For the text-containing cell, return its midpoint in [x, y] coordinate format. 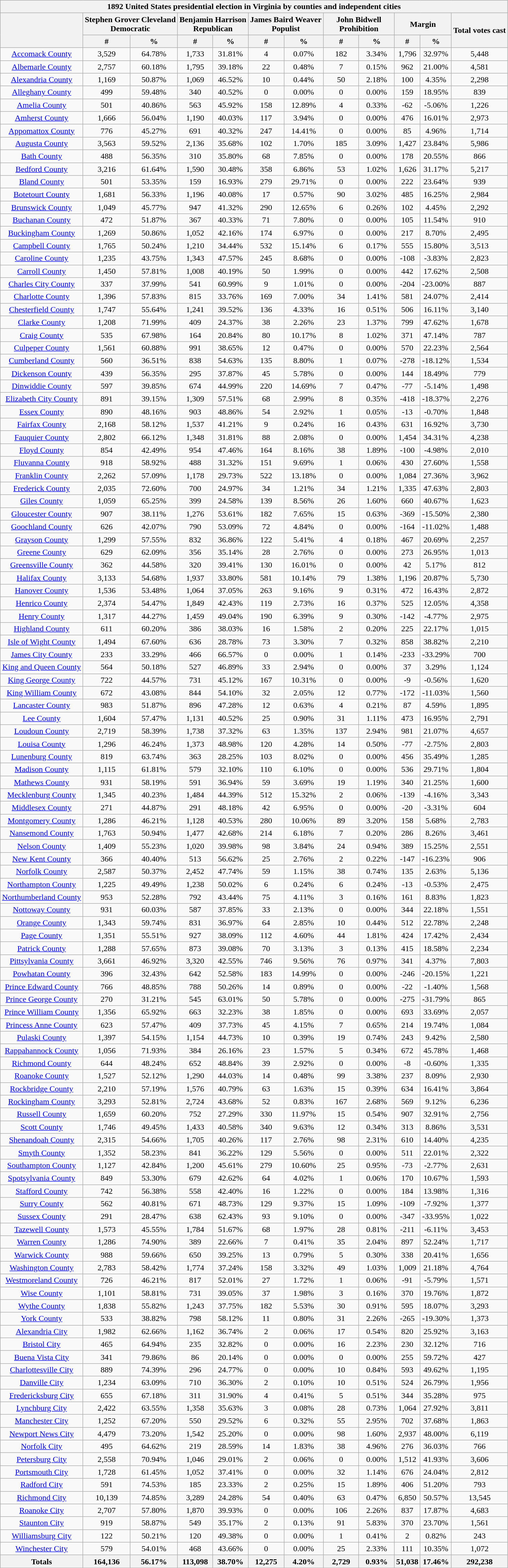
Bath County [42, 156]
626 [107, 527]
Stephen Grover ClevelandDemocratic [130, 24]
2.85% [303, 923]
10,139 [107, 1498]
1,623 [479, 501]
650 [195, 1255]
787 [479, 335]
31.17% [436, 169]
1,128 [195, 821]
927 [195, 935]
2.13% [303, 910]
42.40% [231, 1191]
87 [407, 705]
798 [195, 1319]
Danville City [42, 1382]
Patrick County [42, 948]
817 [195, 1280]
Franklin County [42, 476]
45.77% [154, 207]
164,136 [107, 1561]
981 [407, 731]
35.28% [436, 1395]
506 [407, 309]
52.24% [436, 1242]
280 [266, 821]
42.49% [154, 450]
3.30% [303, 642]
Rockingham County [42, 1101]
106 [341, 1510]
39.15% [154, 399]
King and Queen County [42, 667]
58.39% [154, 731]
222 [407, 182]
1.22% [303, 1191]
634 [407, 1089]
29.73% [231, 476]
-109 [407, 1204]
-18.12% [436, 360]
14.99% [303, 974]
-33.95% [436, 1217]
King George County [42, 680]
71.99% [154, 322]
1,409 [107, 846]
399 [195, 501]
2,724 [195, 1101]
Manchester City [42, 1421]
31.21% [154, 999]
170 [407, 1178]
Bristol City [42, 1344]
53 [341, 169]
66.57% [231, 654]
Nelson County [42, 846]
54.47% [154, 603]
56.33% [154, 195]
3.38% [376, 1076]
-211 [407, 1229]
0.08% [303, 1408]
Orange County [42, 923]
-31.79% [436, 999]
533 [107, 1319]
54.66% [154, 1140]
-164 [407, 527]
1,008 [195, 271]
0.05% [376, 412]
38.09% [231, 935]
386 [195, 629]
820 [407, 1331]
43.68% [231, 1101]
Carroll County [42, 271]
424 [407, 935]
652 [195, 1063]
Caroline County [42, 258]
Powhatan County [42, 974]
40.40% [154, 859]
587 [195, 910]
37.99% [154, 284]
1,804 [479, 769]
3.29% [436, 667]
456 [407, 756]
Page County [42, 935]
76 [341, 961]
50.94% [154, 833]
1,796 [407, 54]
873 [195, 948]
36.86% [231, 539]
1,195 [479, 1370]
Rockbridge County [42, 1089]
1,536 [107, 591]
1,208 [107, 322]
-172 [407, 693]
513 [195, 859]
1.63% [303, 1089]
13 [266, 1255]
-233 [407, 654]
Richmond City [42, 1498]
Montgomery County [42, 821]
2.04% [376, 1242]
Spotsylvania County [42, 1178]
1,009 [407, 1268]
415 [407, 948]
James Baird WeaverPopulist [286, 24]
597 [107, 386]
593 [407, 1370]
60.18% [154, 67]
217 [407, 233]
1.15% [303, 872]
8.86% [436, 1127]
8.80% [303, 360]
499 [107, 92]
54.68% [154, 578]
947 [195, 207]
1,269 [107, 233]
30 [341, 1306]
14.69% [303, 386]
99 [341, 1076]
17.42% [436, 935]
Lee County [42, 718]
1,656 [479, 1255]
330 [266, 1114]
2,802 [107, 437]
15.80% [436, 246]
2,322 [479, 1153]
57.80% [154, 1510]
1,838 [107, 1306]
Pulaski County [42, 1038]
169 [266, 297]
47.74% [231, 872]
Norfolk City [42, 1447]
237 [407, 1076]
39.93% [231, 1510]
-142 [407, 616]
40.33% [231, 220]
1,059 [107, 501]
9.56% [303, 961]
33.80% [231, 578]
6,236 [479, 1101]
52.58% [231, 974]
636 [195, 642]
1,537 [195, 425]
42.55% [231, 961]
Floyd County [42, 450]
61.45% [154, 1472]
43.66% [231, 1549]
623 [107, 1025]
45.55% [154, 1229]
1,234 [107, 1382]
2,757 [107, 67]
40.81% [154, 1204]
52.01% [231, 1280]
2,276 [479, 399]
139 [266, 501]
1,450 [107, 271]
40.26% [231, 1140]
16.11% [436, 309]
1,681 [107, 195]
2.33% [376, 1549]
39.25% [231, 1255]
1,678 [479, 322]
4.59% [436, 705]
1,238 [195, 884]
4.15% [303, 1025]
790 [195, 527]
37.41% [231, 1472]
286 [407, 833]
-418 [407, 399]
48.86% [231, 412]
1,127 [107, 1165]
953 [107, 897]
Richmond County [42, 1063]
4,581 [479, 67]
896 [195, 705]
1,056 [107, 1050]
1,848 [479, 412]
2,035 [107, 488]
74.85% [154, 1498]
35 [341, 1242]
45.27% [154, 131]
5.56% [303, 1153]
1,738 [195, 731]
75 [266, 897]
15.25% [436, 846]
Bland County [42, 182]
26.79% [436, 1382]
Northumberland County [42, 897]
742 [107, 1191]
788 [195, 986]
-108 [407, 258]
Westmoreland County [42, 1280]
9.63% [303, 1127]
3,343 [479, 795]
0.80% [303, 1319]
93 [266, 1217]
255 [407, 1357]
-147 [407, 859]
Elizabeth City County [42, 399]
8.68% [303, 258]
22.66% [231, 1242]
Dinwiddie County [42, 386]
15.32% [303, 795]
24.04% [436, 1472]
0.77% [376, 693]
Mecklenburg County [42, 795]
722 [107, 680]
-204 [407, 284]
-347 [407, 1217]
58.87% [154, 1523]
39.18% [231, 67]
18.58% [436, 948]
64.62% [154, 1447]
0.15% [376, 67]
60.99% [231, 284]
32.23% [231, 1012]
225 [407, 629]
25.92% [436, 1331]
2.31% [376, 1140]
42.68% [231, 833]
9.42% [436, 1038]
295 [195, 374]
511 [407, 1153]
37.85% [231, 910]
939 [479, 182]
522 [266, 476]
New Kent County [42, 859]
1,477 [195, 833]
-2.75% [436, 744]
384 [195, 1050]
8.16% [303, 450]
629 [107, 552]
5.53% [303, 1306]
40.23% [154, 795]
988 [107, 1255]
219 [195, 1447]
1,046 [195, 1459]
2,422 [107, 1408]
Louisa County [42, 744]
906 [479, 859]
0.73% [376, 1408]
11.54% [436, 220]
356 [195, 552]
51.67% [231, 1229]
Appomattox County [42, 131]
Benjamin HarrisonRepublican [213, 24]
468 [195, 1549]
3.20% [376, 821]
178 [407, 156]
427 [479, 1357]
40.67% [436, 501]
-275 [407, 999]
58.42% [154, 1268]
0.84% [376, 1370]
5.17% [436, 565]
442 [407, 271]
50.57% [436, 1498]
55 [341, 1421]
Williamsburg City [42, 1536]
779 [479, 374]
4.60% [303, 935]
3.02% [376, 195]
32.10% [231, 769]
70 [266, 948]
49 [341, 1268]
569 [407, 1101]
Bedford County [42, 169]
43.75% [154, 258]
Warwick County [42, 1255]
1,241 [195, 309]
-5.79% [436, 1280]
24.28% [231, 1498]
Goochland County [42, 527]
34.44% [231, 246]
Middlesex County [42, 808]
716 [479, 1344]
1,013 [479, 552]
7.85% [303, 156]
Augusta County [42, 143]
46.92% [154, 961]
Alexandria City [42, 1331]
2,631 [479, 1165]
2,558 [107, 1459]
34.31% [436, 437]
Wise County [42, 1293]
52.12% [154, 1076]
558 [195, 1191]
1,154 [195, 1038]
3,529 [107, 54]
55.23% [154, 846]
4.84% [303, 527]
1,626 [407, 169]
64.78% [154, 54]
3.94% [303, 118]
18.07% [436, 1306]
35.49% [436, 756]
363 [195, 756]
36.30% [231, 1382]
815 [195, 297]
919 [107, 1523]
2,580 [479, 1038]
40.03% [231, 118]
0.40% [303, 1498]
0.10% [303, 1382]
Gloucester County [42, 514]
Charles City County [42, 284]
55.51% [154, 935]
10.60% [303, 1165]
536 [407, 769]
693 [407, 1012]
1.85% [303, 1012]
58.23% [154, 1153]
28.47% [154, 1217]
Newport News City [42, 1434]
406 [407, 1485]
16.92% [436, 425]
39.98% [231, 846]
16.93% [231, 182]
776 [107, 131]
Alexandria County [42, 80]
51.20% [436, 1485]
63.55% [154, 1408]
1,784 [195, 1229]
45.12% [231, 680]
Roanoke County [42, 1076]
20.84% [231, 335]
1,020 [195, 846]
1,765 [107, 246]
838 [195, 360]
9.16% [303, 591]
59.66% [154, 1255]
1,351 [107, 935]
10.31% [303, 680]
839 [479, 92]
-0.56% [436, 680]
47.46% [231, 450]
1,290 [195, 1076]
50.18% [154, 667]
1,849 [195, 603]
23.84% [436, 143]
1892 United States presidential election in Virginia by counties and independent cities [254, 7]
642 [195, 974]
-20 [407, 808]
1,870 [195, 1510]
53.35% [154, 182]
7.65% [303, 514]
1,705 [195, 1140]
49.45% [154, 1127]
337 [107, 284]
44.87% [154, 808]
17.46% [436, 1561]
6.86% [303, 169]
Grayson County [42, 539]
0.33% [376, 105]
36.74% [231, 1331]
67.18% [154, 1395]
4,764 [479, 1268]
Frederick County [42, 488]
23.64% [436, 182]
550 [195, 1421]
1.98% [303, 1293]
62.09% [154, 552]
21.18% [436, 1268]
611 [107, 629]
555 [407, 246]
2,823 [479, 258]
Shenandoah County [42, 1140]
-19.30% [436, 1319]
545 [195, 999]
793 [479, 1485]
137 [341, 731]
-33.29% [436, 654]
19.76% [436, 1293]
1,210 [195, 246]
-265 [407, 1319]
90 [341, 195]
23.33% [231, 1485]
-73 [407, 1165]
0.50% [376, 744]
0.97% [376, 961]
7,803 [479, 961]
44.27% [154, 616]
1,593 [479, 1178]
2,057 [479, 1012]
631 [407, 425]
1,659 [107, 1114]
2,262 [107, 476]
9.10% [303, 1217]
0.82% [436, 1536]
0.17% [376, 246]
23.70% [436, 1523]
20.87% [436, 578]
53.09% [231, 527]
Sussex County [42, 1217]
59.74% [154, 923]
1,717 [479, 1242]
6,850 [407, 1498]
1,573 [107, 1229]
Rappahannock County [42, 1050]
-0.70% [436, 412]
27.36% [436, 476]
1,560 [479, 693]
16.41% [436, 1089]
1,221 [479, 974]
Isle of Wight County [42, 642]
676 [407, 1472]
4.11% [303, 897]
53.30% [154, 1178]
37.24% [231, 1268]
45.92% [231, 105]
2,564 [479, 348]
1,747 [107, 309]
42.43% [231, 603]
Accomack County [42, 54]
-8 [407, 1063]
183 [266, 974]
0.83% [303, 1101]
57.65% [154, 948]
0.81% [376, 1229]
38.65% [231, 348]
495 [107, 1447]
2,937 [407, 1434]
-62 [407, 105]
1,600 [479, 782]
65.92% [154, 1012]
3,606 [479, 1459]
36.94% [231, 782]
56.17% [154, 1561]
1.38% [376, 578]
85 [407, 131]
Fredericksburg City [42, 1395]
42.62% [231, 1178]
41.32% [231, 207]
48.85% [154, 986]
59.48% [154, 92]
37.73% [231, 1025]
49.62% [436, 1370]
110 [266, 769]
52.81% [154, 1101]
64.94% [154, 1344]
2,298 [479, 80]
3,320 [195, 961]
35.63% [231, 1408]
Warren County [42, 1242]
42.84% [154, 1165]
29.52% [231, 1421]
8.02% [303, 756]
1.57% [303, 1050]
290 [266, 207]
61.81% [154, 769]
-3.83% [436, 258]
9.69% [303, 463]
5,730 [479, 578]
610 [407, 1140]
5,217 [479, 169]
52.28% [154, 897]
72 [266, 527]
889 [107, 1370]
-246 [407, 974]
44.58% [154, 565]
1,178 [195, 476]
292,238 [479, 1561]
1.81% [376, 935]
-4.98% [436, 450]
671 [195, 1204]
65.25% [154, 501]
2,984 [479, 195]
485 [407, 195]
792 [195, 897]
55.64% [154, 309]
1,022 [479, 1217]
2.99% [303, 399]
28.25% [231, 756]
Culpeper County [42, 348]
63.01% [231, 999]
2.63% [436, 872]
73.20% [154, 1434]
4,238 [479, 437]
1,252 [107, 1421]
338 [407, 1255]
1,527 [107, 1076]
20.69% [436, 539]
2,248 [479, 923]
276 [407, 1447]
887 [479, 284]
47.14% [436, 335]
32.91% [436, 1114]
47.57% [231, 258]
86 [195, 1357]
263 [266, 591]
Amelia County [42, 105]
1,795 [195, 67]
-6.11% [436, 1229]
38.11% [154, 514]
28.78% [231, 642]
2.08% [303, 437]
48.73% [231, 1204]
1.11% [376, 718]
1,285 [479, 756]
38.70% [231, 1561]
37.32% [231, 731]
91 [341, 1523]
1,299 [107, 539]
812 [479, 565]
849 [107, 1178]
47.28% [231, 705]
1,101 [107, 1293]
660 [407, 501]
2.73% [303, 603]
-1.40% [436, 986]
595 [407, 1306]
20.41% [436, 1255]
70.94% [154, 1459]
48.84% [231, 1063]
891 [107, 399]
13,545 [479, 1498]
-278 [407, 360]
54.01% [154, 1549]
45.78% [436, 1050]
3,730 [479, 425]
679 [195, 1178]
27.29% [231, 1114]
50.24% [154, 246]
320 [195, 565]
4.28% [303, 744]
702 [407, 1421]
190 [266, 616]
50.86% [154, 233]
40.19% [231, 271]
1.14% [376, 1472]
841 [195, 1153]
1,433 [195, 1127]
1.41% [376, 297]
3.32% [303, 1268]
832 [195, 539]
831 [195, 923]
-7.92% [436, 1204]
1,276 [195, 514]
39.85% [154, 386]
0.21% [376, 705]
4.37% [436, 961]
3.13% [303, 948]
5.83% [376, 1523]
1,235 [107, 258]
35.68% [231, 143]
67.98% [154, 335]
62.43% [231, 1217]
1,377 [479, 1204]
367 [195, 220]
6.18% [303, 833]
1,049 [107, 207]
1.37% [376, 322]
51,038 [407, 1561]
22.17% [436, 629]
8.09% [436, 1076]
62.66% [154, 1331]
Petersburg City [42, 1459]
Madison County [42, 769]
975 [479, 1395]
644 [107, 1063]
25.20% [231, 1434]
33.29% [154, 654]
0.65% [376, 1025]
1.19% [376, 782]
6.10% [303, 769]
4,657 [479, 731]
-3.31% [436, 808]
4.02% [303, 1178]
Buena Vista City [42, 1357]
2,257 [479, 539]
273 [407, 552]
3,453 [479, 1229]
Margin [423, 24]
Prince William County [42, 1012]
57.51% [231, 399]
562 [107, 1204]
2.05% [303, 693]
-4.77% [436, 616]
32.97% [436, 54]
362 [107, 565]
3,811 [479, 1408]
2,973 [479, 118]
Albemarle County [42, 67]
247 [266, 131]
Amherst County [42, 118]
42.16% [231, 233]
Stafford County [42, 1191]
Norfolk County [42, 872]
Dickenson County [42, 374]
Nansemond County [42, 833]
854 [107, 450]
1,454 [407, 437]
541 [195, 284]
1,288 [107, 948]
10.17% [303, 335]
1,498 [479, 386]
897 [407, 1242]
184 [407, 1191]
1,872 [479, 1293]
1,468 [479, 1050]
44 [341, 935]
1,714 [479, 131]
71 [266, 220]
604 [479, 808]
Brunswick County [42, 207]
61.64% [154, 169]
21.25% [436, 782]
865 [479, 999]
66.12% [154, 437]
45.61% [231, 1165]
57.55% [154, 539]
43.44% [231, 897]
22.78% [436, 923]
113,098 [195, 1561]
Buchanan County [42, 220]
Botetourt County [42, 195]
2,872 [479, 591]
2.68% [376, 1101]
17.87% [436, 1510]
1,317 [107, 616]
1,162 [195, 1331]
40.53% [231, 821]
4,358 [479, 603]
4.45% [436, 207]
Buckingham County [42, 233]
-5.06% [436, 105]
32.43% [154, 974]
10.14% [303, 578]
532 [266, 246]
100 [407, 80]
465 [107, 1344]
74.39% [154, 1370]
3,289 [195, 1498]
8.83% [436, 897]
2,587 [107, 872]
Alleghany County [42, 92]
18.95% [436, 92]
29.01% [231, 1459]
296 [195, 1370]
21.07% [436, 731]
27 [266, 1280]
39 [266, 1063]
991 [195, 348]
1,459 [195, 616]
31.32% [231, 463]
Essex County [42, 412]
1,863 [479, 1421]
-2.77% [436, 1165]
16.25% [436, 195]
22.18% [436, 910]
1,895 [479, 705]
476 [407, 118]
4.33% [303, 309]
1,243 [195, 1306]
136 [266, 309]
40.86% [154, 105]
4,683 [479, 1510]
40.08% [231, 195]
1,226 [479, 105]
80 [266, 335]
3,216 [107, 169]
Halifax County [42, 578]
-22 [407, 986]
0.26% [376, 207]
James City County [42, 654]
Winchester City [42, 1549]
42.07% [154, 527]
49.49% [154, 884]
Southampton County [42, 1165]
36.03% [436, 1447]
67.60% [154, 642]
40.58% [231, 1127]
48.18% [231, 808]
57.09% [154, 476]
983 [107, 705]
691 [195, 131]
1,568 [479, 986]
439 [107, 374]
4.35% [436, 80]
1,666 [107, 118]
10.35% [436, 1549]
56.62% [231, 859]
John BidwellProhibition [359, 24]
Greene County [42, 552]
Chesterfield County [42, 309]
1,488 [479, 527]
36.51% [154, 360]
67.20% [154, 1421]
Mathews County [42, 782]
371 [407, 335]
6.39% [303, 616]
3.84% [303, 846]
13.18% [303, 476]
Craig County [42, 335]
1,551 [479, 910]
24.97% [231, 488]
271 [107, 808]
48.24% [154, 1063]
144 [407, 374]
5,986 [479, 143]
49.38% [231, 1536]
48.00% [436, 1434]
467 [407, 539]
7.80% [303, 220]
57.19% [154, 1089]
1,352 [107, 1153]
35.80% [231, 156]
89 [341, 821]
Princess Anne County [42, 1025]
0.95% [376, 1165]
47.62% [436, 322]
6,119 [479, 1434]
71.93% [154, 1050]
710 [195, 1382]
Staunton City [42, 1523]
1,728 [107, 1472]
220 [266, 386]
560 [107, 360]
3,163 [479, 1331]
-11.03% [436, 693]
36.22% [231, 1153]
35.14% [231, 552]
1,190 [195, 118]
Totals [42, 1561]
6.97% [303, 233]
79 [341, 578]
1,356 [107, 1012]
0.25% [303, 1485]
Smyth County [42, 1153]
14.40% [436, 1140]
0.35% [376, 399]
40.79% [231, 1089]
866 [479, 156]
1,348 [195, 437]
655 [107, 1395]
50.02% [231, 884]
44.73% [231, 1038]
1,982 [107, 1331]
50.87% [154, 80]
0.93% [376, 1561]
14.41% [303, 131]
Russell County [42, 1114]
40.32% [231, 131]
3.69% [303, 782]
44.99% [231, 386]
41.21% [231, 425]
1,937 [195, 578]
2.18% [376, 80]
24 [341, 846]
60.88% [154, 348]
111 [407, 1549]
-0.53% [436, 884]
Surry County [42, 1204]
1,576 [195, 1089]
2,010 [479, 450]
313 [407, 1127]
2,812 [479, 1472]
2,475 [479, 884]
24.77% [231, 1370]
161 [407, 897]
Giles County [42, 501]
17.62% [436, 271]
549 [195, 1523]
3,513 [479, 246]
44.03% [231, 1076]
1,124 [479, 667]
Greensville County [42, 565]
11.97% [303, 1114]
2.95% [376, 1421]
Lancaster County [42, 705]
103 [266, 756]
1.58% [303, 629]
1.35% [303, 731]
3,661 [107, 961]
2,434 [479, 935]
3.09% [376, 143]
74.53% [154, 1485]
3.34% [376, 54]
2,719 [107, 731]
Campbell County [42, 246]
1,823 [479, 897]
105 [407, 220]
1,746 [107, 1127]
60.03% [154, 910]
-23.00% [436, 284]
0.22% [376, 859]
837 [407, 1510]
53.48% [154, 591]
366 [107, 859]
Clarke County [42, 322]
-369 [407, 514]
Henrico County [42, 603]
1.72% [303, 1280]
1.09% [376, 1204]
7.00% [303, 297]
48.16% [154, 412]
35.17% [231, 1523]
12.05% [436, 603]
233 [107, 654]
1.01% [303, 284]
Pittsylvania County [42, 961]
3,962 [479, 476]
16.43% [436, 591]
0.37% [376, 603]
151 [266, 463]
570 [407, 348]
Wythe County [42, 1306]
5,448 [479, 54]
1,534 [479, 360]
2,452 [195, 872]
752 [195, 1114]
Scott County [42, 1127]
130 [266, 565]
1,115 [107, 769]
0.18% [376, 539]
1,494 [107, 642]
2,495 [479, 233]
1,358 [195, 1408]
58.19% [154, 782]
-16.23% [436, 859]
1,733 [195, 54]
22 [266, 67]
890 [107, 412]
39.08% [231, 948]
46.89% [231, 667]
Radford City [42, 1485]
1,309 [195, 399]
10.06% [303, 821]
58.81% [154, 1293]
Lynchburg City [42, 1408]
12,275 [266, 1561]
1,571 [479, 1280]
1,169 [107, 80]
50.21% [154, 1536]
27.92% [436, 1408]
563 [195, 105]
230 [407, 1344]
88 [266, 437]
2,729 [341, 1561]
4,479 [107, 1434]
56.38% [154, 1191]
2,136 [195, 143]
58.92% [154, 463]
59.52% [154, 143]
12.65% [303, 207]
1,396 [107, 297]
31.90% [231, 1395]
954 [195, 450]
1,620 [479, 680]
1,427 [407, 143]
-5.14% [436, 386]
918 [107, 463]
39.41% [231, 565]
26.95% [436, 552]
46.52% [231, 80]
57.83% [154, 297]
13.98% [436, 1191]
Charlotte County [42, 297]
-91 [407, 1280]
2,234 [479, 948]
72.60% [154, 488]
12.89% [303, 105]
Total votes cast [479, 30]
9.12% [436, 1101]
Fairfax County [42, 425]
3,563 [107, 143]
3,864 [479, 1089]
Washington County [42, 1268]
20.55% [436, 156]
44.57% [154, 680]
5,136 [479, 872]
26.16% [231, 1050]
1,558 [479, 463]
37.05% [231, 591]
74.90% [154, 1242]
3,140 [479, 309]
37.68% [436, 1421]
1,345 [107, 795]
33.76% [231, 297]
638 [195, 1217]
Fauquier County [42, 437]
819 [107, 756]
Roanoke City [42, 1510]
Nottoway County [42, 910]
6.95% [303, 808]
1.03% [376, 1268]
564 [107, 667]
48.98% [231, 744]
524 [407, 1382]
1,131 [195, 718]
1,069 [195, 80]
24.37% [231, 322]
310 [195, 156]
0.79% [303, 1255]
903 [195, 412]
57.81% [154, 271]
-0.60% [436, 1063]
22.01% [436, 1153]
9.37% [303, 1204]
0.14% [376, 654]
1,397 [107, 1038]
525 [407, 603]
527 [195, 667]
1,512 [407, 1459]
5.68% [436, 821]
270 [107, 999]
50.26% [231, 986]
28.59% [231, 1447]
37.75% [231, 1306]
311 [195, 1395]
Hanover County [42, 591]
43.08% [154, 693]
5.41% [303, 539]
1,200 [195, 1165]
Northampton County [42, 884]
56.04% [154, 118]
0.90% [303, 718]
10.67% [436, 1178]
746 [266, 961]
535 [107, 335]
York County [42, 1319]
15.14% [303, 246]
16.95% [436, 718]
44.39% [231, 795]
Cumberland County [42, 360]
39.52% [231, 309]
Loudoun County [42, 731]
53.61% [231, 514]
2,508 [479, 271]
63.74% [154, 756]
1,542 [195, 1434]
Portsmouth City [42, 1472]
1,015 [479, 629]
1.83% [303, 1447]
1,604 [107, 718]
Charlottesville City [42, 1370]
46.24% [154, 744]
119 [266, 603]
663 [195, 1012]
32.12% [436, 1344]
54.10% [231, 693]
36.97% [231, 923]
1,316 [479, 1191]
0.31% [376, 591]
Highland County [42, 629]
466 [195, 654]
1,774 [195, 1268]
2,707 [107, 1510]
726 [107, 1280]
49.04% [231, 616]
2,975 [479, 616]
47.63% [436, 488]
910 [479, 220]
1,225 [107, 884]
4.20% [303, 1561]
0.94% [376, 846]
1.70% [303, 143]
73 [266, 642]
2,756 [479, 1114]
235 [195, 1344]
2,414 [479, 297]
26 [341, 501]
24.58% [231, 501]
396 [107, 974]
37.87% [231, 374]
27.60% [436, 463]
Fluvanna County [42, 463]
3,461 [479, 833]
19.74% [436, 1025]
799 [407, 322]
52 [266, 1101]
11 [266, 1319]
King William County [42, 693]
844 [195, 693]
39.05% [231, 1293]
-4.16% [436, 795]
32.82% [231, 1344]
63.09% [154, 1382]
21.00% [436, 67]
1,484 [195, 795]
-20.15% [436, 974]
2,315 [107, 1140]
1,590 [195, 169]
0.91% [376, 1306]
33.69% [436, 1012]
430 [407, 463]
79.86% [154, 1357]
112 [266, 935]
-100 [407, 450]
0.89% [303, 986]
1.99% [303, 271]
1,072 [479, 1549]
674 [195, 386]
Prince George County [42, 999]
0.57% [303, 195]
8.26% [436, 833]
1,763 [107, 833]
55.82% [154, 1306]
962 [407, 67]
24.07% [436, 297]
858 [407, 642]
50.37% [154, 872]
Lunenburg County [42, 756]
22.23% [436, 348]
41.93% [436, 1459]
38.03% [231, 629]
3,133 [107, 578]
245 [266, 258]
Prince Edward County [42, 986]
2,374 [107, 603]
2,168 [107, 425]
0.43% [376, 425]
2,292 [479, 207]
2,791 [479, 718]
-9 [407, 680]
30.48% [231, 169]
54.63% [231, 360]
-15.50% [436, 514]
8.56% [303, 501]
8.70% [436, 233]
174 [266, 233]
358 [266, 169]
-18.37% [436, 399]
2,380 [479, 514]
1,956 [479, 1382]
2.23% [376, 1344]
2,551 [479, 846]
18.49% [436, 374]
1,296 [107, 744]
473 [407, 718]
-139 [407, 795]
54.15% [154, 1038]
3,531 [479, 1127]
2,930 [479, 1076]
Henry County [42, 616]
20.14% [231, 1357]
Tazewell County [42, 1229]
1.97% [303, 1229]
-11.02% [436, 527]
59.72% [436, 1357]
4,235 [479, 1140]
